Return [X, Y] of the center of cell containing provided text 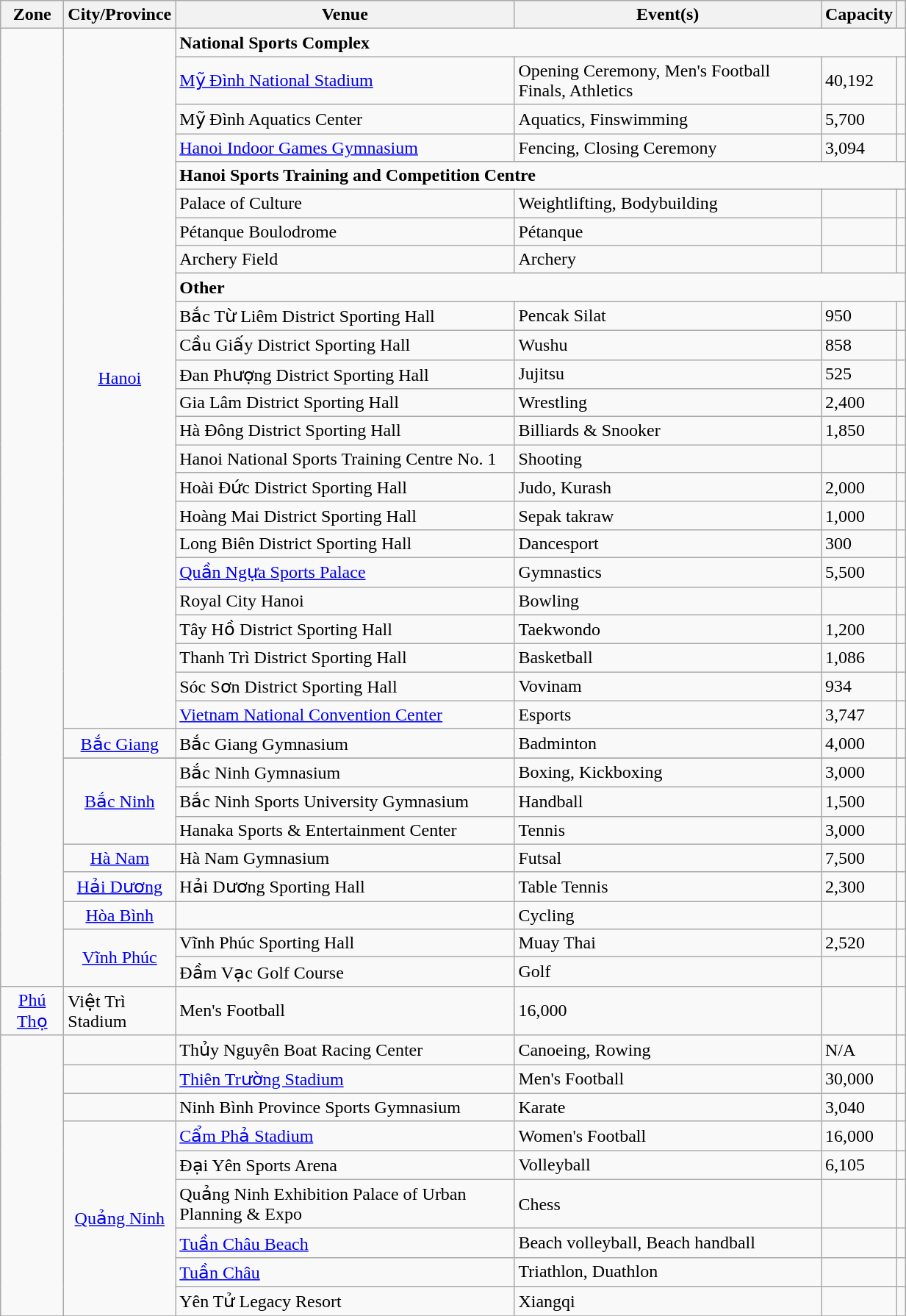
Hoàng Mai District Sporting Hall [345, 515]
950 [860, 316]
Bắc Ninh [120, 801]
Chess [668, 1204]
Mỹ Đình Aquatics Center [345, 119]
Cầu Giấy District Sporting Hall [345, 345]
N/A [860, 1050]
Zone [32, 15]
Capacity [860, 15]
5,700 [860, 119]
Mỹ Đình National Stadium [345, 81]
Weightlifting, Bodybuilding [668, 204]
1,086 [860, 658]
1,000 [860, 515]
Event(s) [668, 15]
Volleyball [668, 1165]
1,500 [860, 801]
6,105 [860, 1165]
Yên Tử Legacy Resort [345, 1301]
Tuần Châu [345, 1272]
Karate [668, 1107]
Triathlon, Duathlon [668, 1272]
Muay Thai [668, 943]
3,747 [860, 715]
Dancesport [668, 543]
Basketball [668, 658]
Phú Thọ [32, 1010]
City/Province [120, 15]
Thanh Trì District Sporting Hall [345, 658]
Table Tennis [668, 887]
Billiards & Snooker [668, 431]
40,192 [860, 81]
Other [541, 287]
Hải Dương Sporting Hall [345, 887]
2,300 [860, 887]
Pétanque Boulodrome [345, 232]
Hanoi National Sports Training Centre No. 1 [345, 459]
Judo, Kurash [668, 487]
Wushu [668, 345]
Bắc Ninh Gymnasium [345, 773]
Thủy Nguyên Boat Racing Center [345, 1050]
Đan Phượng District Sporting Hall [345, 374]
Beach volleyball, Beach handball [668, 1243]
Gymnastics [668, 572]
2,000 [860, 487]
Tuần Châu Beach [345, 1243]
Futsal [668, 858]
Hanoi Indoor Games Gymnasium [345, 148]
Jujitsu [668, 374]
Fencing, Closing Ceremony [668, 148]
Hải Dương [120, 887]
2,520 [860, 943]
Shooting [668, 459]
934 [860, 687]
Sóc Sơn District Sporting Hall [345, 687]
7,500 [860, 858]
Wrestling [668, 403]
Women's Football [668, 1136]
Ninh Bình Province Sports Gymnasium [345, 1107]
Hà Nam [120, 858]
Vietnam National Convention Center [345, 715]
Aquatics, Finswimming [668, 119]
Hà Nam Gymnasium [345, 858]
Long Biên District Sporting Hall [345, 543]
2,400 [860, 403]
Badminton [668, 743]
Handball [668, 801]
4,000 [860, 743]
Vĩnh Phúc Sporting Hall [345, 943]
Hanoi Sports Training and Competition Centre [541, 176]
Vĩnh Phúc [120, 958]
Sepak takraw [668, 515]
Boxing, Kickboxing [668, 773]
National Sports Complex [541, 43]
Hoài Đức District Sporting Hall [345, 487]
Tennis [668, 830]
Đại Yên Sports Arena [345, 1165]
Tây Hồ District Sporting Hall [345, 629]
Opening Ceremony, Men's Football Finals, Athletics [668, 81]
Cẩm Phả Stadium [345, 1136]
3,040 [860, 1107]
300 [860, 543]
Bowling [668, 601]
Bắc Giang [120, 743]
Hà Đông District Sporting Hall [345, 431]
Pencak Silat [668, 316]
Bắc Từ Liêm District Sporting Hall [345, 316]
Quần Ngựa Sports Palace [345, 572]
Cycling [668, 915]
Hanoi [120, 379]
Đầm Vạc Golf Course [345, 972]
1,850 [860, 431]
Việt Trì Stadium [120, 1010]
3,094 [860, 148]
Esports [668, 715]
Canoeing, Rowing [668, 1050]
Hòa Bình [120, 915]
Vovinam [668, 687]
Thiên Trường Stadium [345, 1079]
Hanaka Sports & Entertainment Center [345, 830]
Bắc Giang Gymnasium [345, 743]
Bắc Ninh Sports University Gymnasium [345, 801]
Quảng Ninh [120, 1218]
858 [860, 345]
Gia Lâm District Sporting Hall [345, 403]
Archery Field [345, 260]
1,200 [860, 629]
30,000 [860, 1079]
Royal City Hanoi [345, 601]
Pétanque [668, 232]
Golf [668, 972]
Venue [345, 15]
Taekwondo [668, 629]
Xiangqi [668, 1301]
Palace of Culture [345, 204]
525 [860, 374]
Archery [668, 260]
5,500 [860, 572]
Quảng Ninh Exhibition Palace of Urban Planning & Expo [345, 1204]
